Capture the cell that displays the provided text and extract its (x, y) central coordinate. 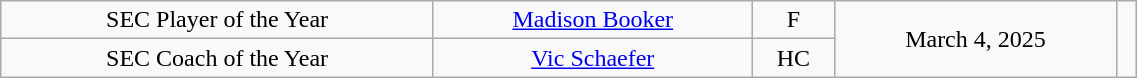
SEC Coach of the Year (218, 58)
HC (793, 58)
F (793, 20)
Madison Booker (592, 20)
Vic Schaefer (592, 58)
SEC Player of the Year (218, 20)
March 4, 2025 (976, 39)
